Output the (X, Y) coordinate of the center of the cell containing the given text.  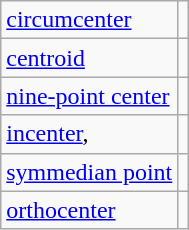
incenter, (90, 134)
circumcenter (90, 20)
orthocenter (90, 210)
centroid (90, 58)
symmedian point (90, 172)
nine-point center (90, 96)
